Provide the [X, Y] coordinate of the cell's center where the given text is located.  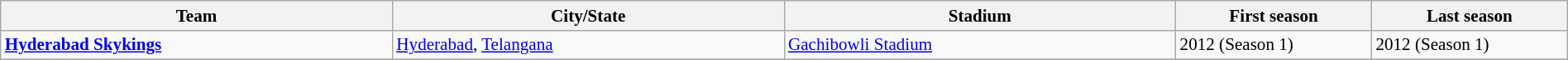
City/State [588, 15]
Hyderabad Skykings [197, 45]
Hyderabad, Telangana [588, 45]
Last season [1469, 15]
Team [197, 15]
First season [1274, 15]
Gachibowli Stadium [980, 45]
Stadium [980, 15]
